Return (X, Y) of the center of cell containing provided text 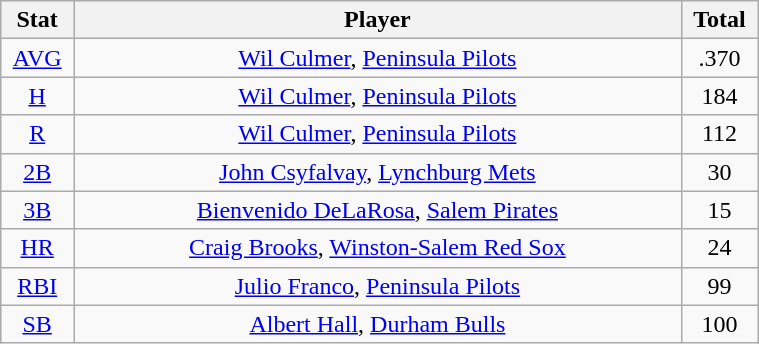
112 (719, 134)
24 (719, 248)
30 (719, 172)
Stat (38, 20)
HR (38, 248)
Bienvenido DeLaRosa, Salem Pirates (378, 210)
Craig Brooks, Winston-Salem Red Sox (378, 248)
15 (719, 210)
Albert Hall, Durham Bulls (378, 324)
John Csyfalvay, Lynchburg Mets (378, 172)
SB (38, 324)
3B (38, 210)
Julio Franco, Peninsula Pilots (378, 286)
AVG (38, 58)
184 (719, 96)
100 (719, 324)
Player (378, 20)
99 (719, 286)
RBI (38, 286)
2B (38, 172)
.370 (719, 58)
H (38, 96)
Total (719, 20)
R (38, 134)
